Find where the given text appears and provide that cell's center as [x, y] coordinate. 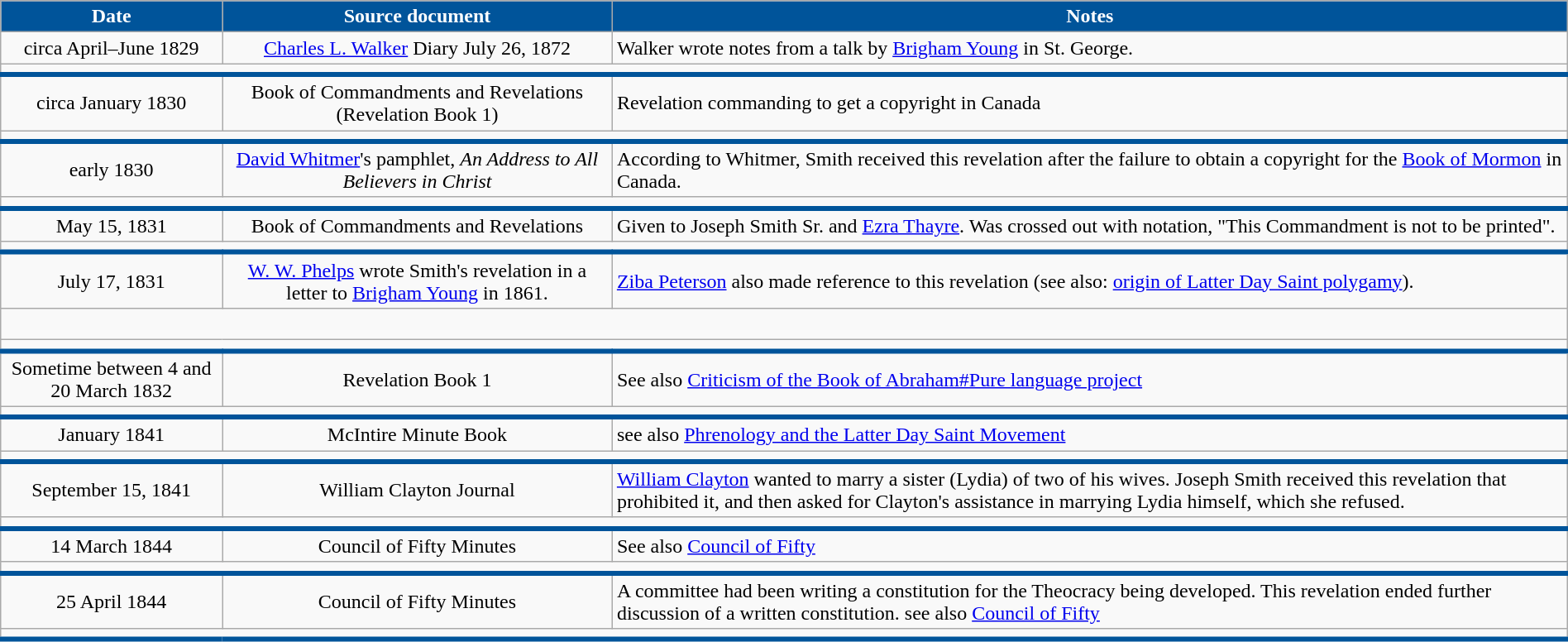
Charles L. Walker Diary July 26, 1872 [418, 48]
September 15, 1841 [112, 490]
early 1830 [112, 169]
May 15, 1831 [112, 224]
Ziba Peterson also made reference to this revelation (see also: origin of Latter Day Saint polygamy). [1090, 280]
David Whitmer's pamphlet, An Address to All Believers in Christ [418, 169]
circa January 1830 [112, 103]
McIntire Minute Book [418, 434]
Revelation commanding to get a copyright in Canada [1090, 103]
Book of Commandments and Revelations (Revelation Book 1) [418, 103]
Walker wrote notes from a talk by Brigham Young in St. George. [1090, 48]
Sometime between 4 and 20 March 1832 [112, 379]
January 1841 [112, 434]
William Clayton Journal [418, 490]
14 March 1844 [112, 545]
Notes [1090, 17]
W. W. Phelps wrote Smith's revelation in a letter to Brigham Young in 1861. [418, 280]
25 April 1844 [112, 601]
circa April–June 1829 [112, 48]
See also Criticism of the Book of Abraham#Pure language project [1090, 379]
Date [112, 17]
Given to Joseph Smith Sr. and Ezra Thayre. Was crossed out with notation, "This Commandment is not to be printed". [1090, 224]
Book of Commandments and Revelations [418, 224]
Source document [418, 17]
According to Whitmer, Smith received this revelation after the failure to obtain a copyright for the Book of Mormon in Canada. [1090, 169]
Revelation Book 1 [418, 379]
See also Council of Fifty [1090, 545]
see also Phrenology and the Latter Day Saint Movement [1090, 434]
July 17, 1831 [112, 280]
